Provide the (x, y) coordinate of the cell's center where the given text is located.  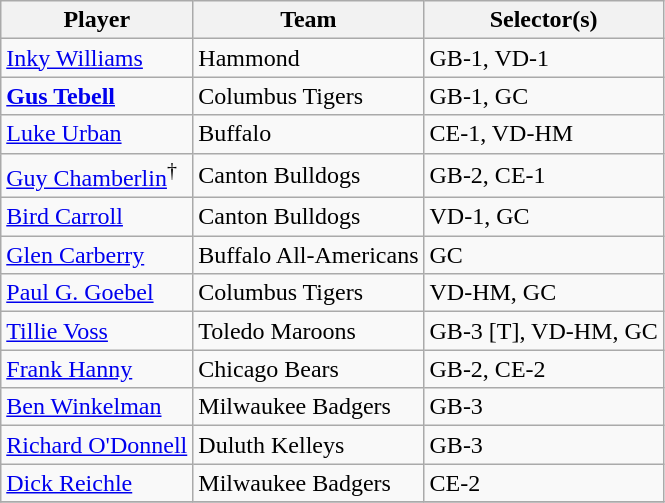
Bird Carroll (97, 217)
Paul G. Goebel (97, 293)
GB-2, CE-2 (544, 369)
Glen Carberry (97, 255)
Player (97, 20)
Buffalo All-Americans (308, 255)
GB-3 [T], VD-HM, GC (544, 331)
Richard O'Donnell (97, 445)
VD-1, GC (544, 217)
GB-1, VD-1 (544, 58)
Tillie Voss (97, 331)
Team (308, 20)
VD-HM, GC (544, 293)
Buffalo (308, 134)
Guy Chamberlin† (97, 176)
Luke Urban (97, 134)
GC (544, 255)
Toledo Maroons (308, 331)
Selector(s) (544, 20)
GB-2, CE-1 (544, 176)
GB-1, GC (544, 96)
Hammond (308, 58)
Dick Reichle (97, 483)
Gus Tebell (97, 96)
Duluth Kelleys (308, 445)
Frank Hanny (97, 369)
Inky Williams (97, 58)
CE-1, VD-HM (544, 134)
Ben Winkelman (97, 407)
Chicago Bears (308, 369)
CE-2 (544, 483)
